Search for the cell housing the specified text and yield its (x, y) center coordinate. 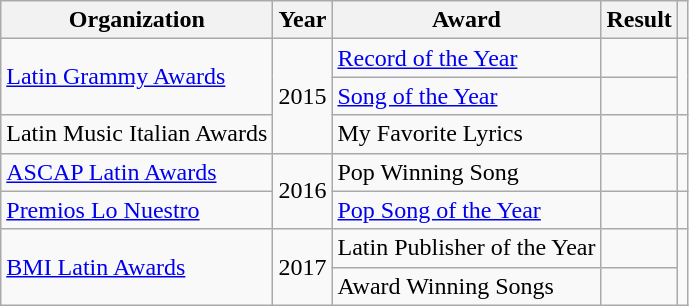
Premios Lo Nuestro (137, 210)
Pop Song of the Year (466, 210)
Latin Publisher of the Year (466, 248)
Latin Music Italian Awards (137, 134)
Result (639, 20)
2017 (302, 267)
Latin Grammy Awards (137, 77)
Award (466, 20)
Record of the Year (466, 58)
Song of the Year (466, 96)
2015 (302, 96)
Year (302, 20)
Award Winning Songs (466, 286)
Organization (137, 20)
2016 (302, 191)
Pop Winning Song (466, 172)
BMI Latin Awards (137, 267)
My Favorite Lyrics (466, 134)
ASCAP Latin Awards (137, 172)
